Determine the [x, y] coordinate at the center of the cell enclosing the given text.  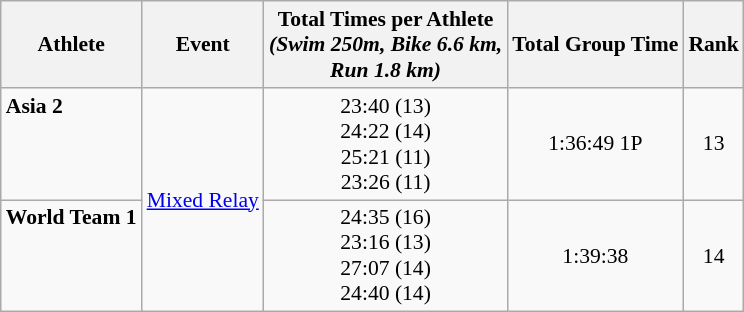
1:36:49 1P [595, 144]
1:39:38 [595, 256]
Asia 2 [72, 144]
Total Group Time [595, 44]
23:40 (13)24:22 (14)25:21 (11)23:26 (11) [386, 144]
Athlete [72, 44]
Rank [714, 44]
Event [203, 44]
Mixed Relay [203, 200]
World Team 1 [72, 256]
13 [714, 144]
Total Times per Athlete (Swim 250m, Bike 6.6 km, Run 1.8 km) [386, 44]
14 [714, 256]
24:35 (16)23:16 (13)27:07 (14)24:40 (14) [386, 256]
